Return the (x, y) coordinate for the center point of the cell that contains the specified text.  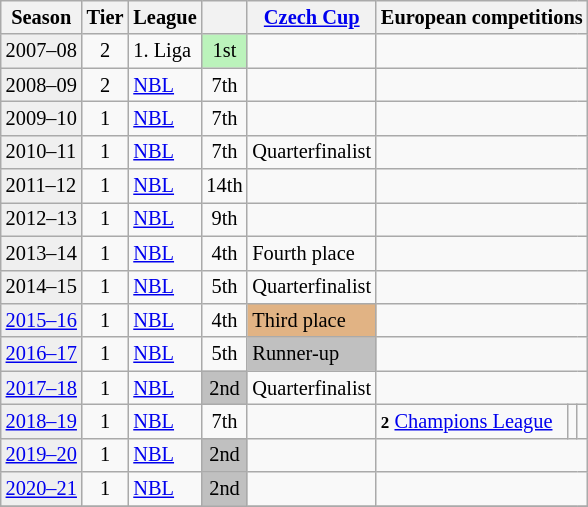
Fourth place (312, 253)
European competitions (482, 17)
2009–10 (42, 118)
9th (225, 219)
14th (225, 186)
Tier (106, 17)
2020–21 (42, 489)
2007–08 (42, 51)
1. Liga (164, 51)
2017–18 (42, 388)
Third place (312, 320)
2016–17 (42, 354)
Runner-up (312, 354)
2012–13 (42, 219)
1st (225, 51)
2014–15 (42, 287)
2015–16 (42, 320)
2008–09 (42, 85)
2018–19 (42, 421)
2013–14 (42, 253)
2010–11 (42, 152)
2 Champions League (472, 421)
League (164, 17)
2011–12 (42, 186)
Czech Cup (312, 17)
Season (42, 17)
2019–20 (42, 455)
